Locate the cell with the specified text and output its [X, Y] center coordinate. 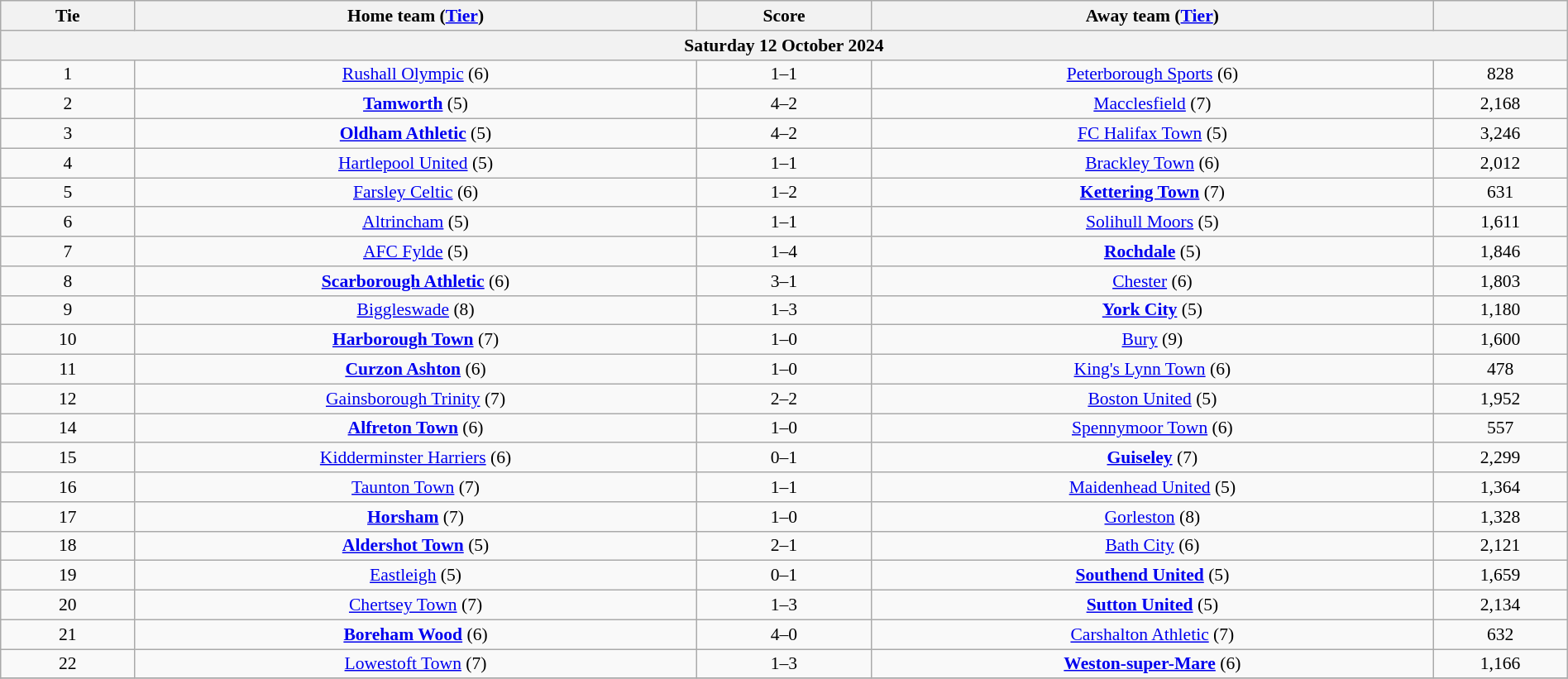
1 [68, 74]
Kettering Town (7) [1153, 193]
Hartlepool United (5) [415, 163]
Oldham Athletic (5) [415, 134]
Rochdale (5) [1153, 251]
Chester (6) [1153, 281]
631 [1500, 193]
Chertsey Town (7) [415, 605]
Gainsborough Trinity (7) [415, 399]
18 [68, 546]
Home team (Tier) [415, 16]
Guiseley (7) [1153, 458]
1,364 [1500, 487]
Solihull Moors (5) [1153, 222]
14 [68, 428]
Lowestoft Town (7) [415, 664]
Bath City (6) [1153, 546]
King's Lynn Town (6) [1153, 370]
2,168 [1500, 104]
Boston United (5) [1153, 399]
2,012 [1500, 163]
Sutton United (5) [1153, 605]
Aldershot Town (5) [415, 546]
3–1 [784, 281]
Tamworth (5) [415, 104]
2 [68, 104]
1,180 [1500, 310]
Biggleswade (8) [415, 310]
12 [68, 399]
1,803 [1500, 281]
1–2 [784, 193]
4 [68, 163]
Maidenhead United (5) [1153, 487]
2,299 [1500, 458]
2–1 [784, 546]
Saturday 12 October 2024 [784, 45]
1,600 [1500, 340]
Weston-super-Mare (6) [1153, 664]
York City (5) [1153, 310]
Boreham Wood (6) [415, 634]
2,121 [1500, 546]
4–0 [784, 634]
Alfreton Town (6) [415, 428]
Altrincham (5) [415, 222]
1,611 [1500, 222]
Eastleigh (5) [415, 576]
Farsley Celtic (6) [415, 193]
6 [68, 222]
16 [68, 487]
828 [1500, 74]
Away team (Tier) [1153, 16]
AFC Fylde (5) [415, 251]
Tie [68, 16]
Gorleston (8) [1153, 517]
5 [68, 193]
7 [68, 251]
9 [68, 310]
FC Halifax Town (5) [1153, 134]
Carshalton Athletic (7) [1153, 634]
22 [68, 664]
Harborough Town (7) [415, 340]
20 [68, 605]
1,952 [1500, 399]
11 [68, 370]
17 [68, 517]
Bury (9) [1153, 340]
3,246 [1500, 134]
Macclesfield (7) [1153, 104]
Score [784, 16]
2–2 [784, 399]
1,328 [1500, 517]
10 [68, 340]
15 [68, 458]
Brackley Town (6) [1153, 163]
1,166 [1500, 664]
Taunton Town (7) [415, 487]
632 [1500, 634]
19 [68, 576]
478 [1500, 370]
Horsham (7) [415, 517]
21 [68, 634]
Kidderminster Harriers (6) [415, 458]
Southend United (5) [1153, 576]
557 [1500, 428]
Peterborough Sports (6) [1153, 74]
Curzon Ashton (6) [415, 370]
2,134 [1500, 605]
1–4 [784, 251]
3 [68, 134]
Spennymoor Town (6) [1153, 428]
Rushall Olympic (6) [415, 74]
8 [68, 281]
Scarborough Athletic (6) [415, 281]
1,659 [1500, 576]
1,846 [1500, 251]
